Find where the given text appears and provide that cell's center as [X, Y] coordinate. 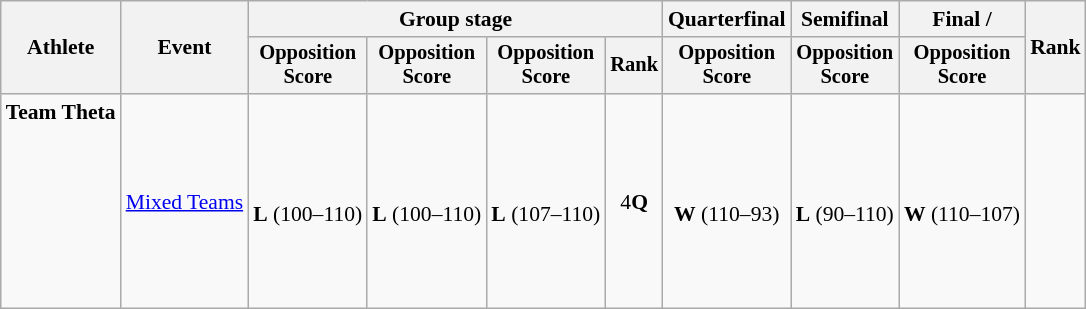
Event [185, 48]
L (90–110) [845, 201]
W (110–93) [727, 201]
Group stage [456, 19]
Quarterfinal [727, 19]
4Q [634, 201]
L (107–110) [546, 201]
W (110–107) [962, 201]
Final / [962, 19]
Team Theta [61, 201]
Mixed Teams [185, 201]
Semifinal [845, 19]
Athlete [61, 48]
